Scan for the cell matching the given text and deliver its [X, Y] coordinate at center. 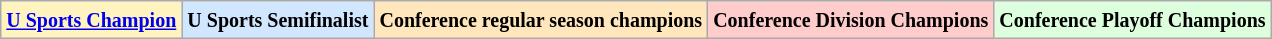
U Sports Semifinalist [278, 20]
U Sports Champion [92, 20]
Conference Division Champions [851, 20]
Conference regular season champions [541, 20]
Conference Playoff Champions [1132, 20]
